Scan for the cell matching the given text and deliver its [x, y] coordinate at center. 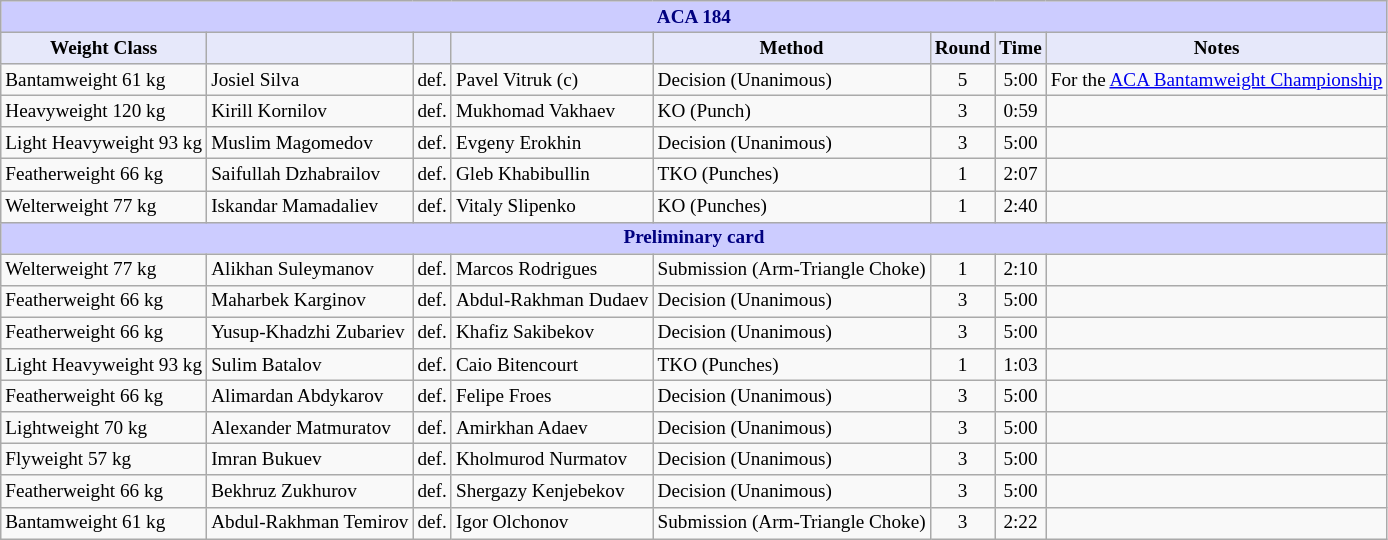
Iskandar Mamadaliev [310, 206]
Weight Class [104, 48]
2:07 [1020, 175]
Vitaly Slipenko [552, 206]
KO (Punch) [792, 111]
Abdul-Rakhman Dudaev [552, 301]
Gleb Khabibullin [552, 175]
Heavyweight 120 kg [104, 111]
Felipe Froes [552, 396]
Evgeny Erokhin [552, 143]
Maharbek Karginov [310, 301]
Preliminary card [694, 238]
Alexander Matmuratov [310, 428]
2:40 [1020, 206]
Kirill Kornilov [310, 111]
Amirkhan Adaev [552, 428]
Yusup-Khadzhi Zubariev [310, 333]
Khafiz Sakibekov [552, 333]
0:59 [1020, 111]
Caio Bitencourt [552, 365]
Mukhomad Vakhaev [552, 111]
Round [962, 48]
Lightweight 70 kg [104, 428]
Muslim Magomedov [310, 143]
Time [1020, 48]
Notes [1216, 48]
Imran Bukuev [310, 460]
5 [962, 80]
KO (Punches) [792, 206]
2:22 [1020, 523]
Sulim Batalov [310, 365]
Kholmurod Nurmatov [552, 460]
1:03 [1020, 365]
Flyweight 57 kg [104, 460]
Pavel Vitruk (c) [552, 80]
2:10 [1020, 270]
ACA 184 [694, 17]
Marcos Rodrigues [552, 270]
Alimardan Abdykarov [310, 396]
Shergazy Kenjebekov [552, 491]
Abdul-Rakhman Temirov [310, 523]
Alikhan Suleymanov [310, 270]
Saifullah Dzhabrailov [310, 175]
Josiel Silva [310, 80]
Bekhruz Zukhurov [310, 491]
Method [792, 48]
Igor Olchonov [552, 523]
For the ACA Bantamweight Championship [1216, 80]
